Capture the cell that displays the provided text and extract its (X, Y) central coordinate. 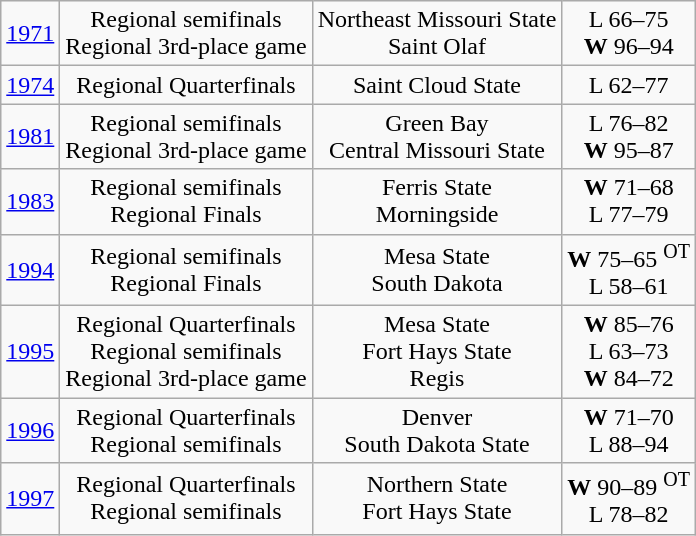
Ferris StateMorningside (437, 202)
DenverSouth Dakota State (437, 430)
L 76–82W 95–87 (629, 136)
Northeast Missouri StateSaint Olaf (437, 34)
1997 (30, 499)
1995 (30, 352)
Regional QuarterfinalsRegional semifinalsRegional 3rd-place game (186, 352)
Northern StateFort Hays State (437, 499)
W 85–76L 63–73W 84–72 (629, 352)
Regional Quarterfinals (186, 85)
1996 (30, 430)
Saint Cloud State (437, 85)
1994 (30, 270)
L 62–77 (629, 85)
Mesa StateFort Hays StateRegis (437, 352)
L 66–75W 96–94 (629, 34)
1974 (30, 85)
Mesa StateSouth Dakota (437, 270)
1981 (30, 136)
Green BayCentral Missouri State (437, 136)
W 71–70L 88–94 (629, 430)
1983 (30, 202)
1971 (30, 34)
W 71–68L 77–79 (629, 202)
W 90–89 OTL 78–82 (629, 499)
W 75–65 OTL 58–61 (629, 270)
